Find where the given text appears and provide that cell's center as [x, y] coordinate. 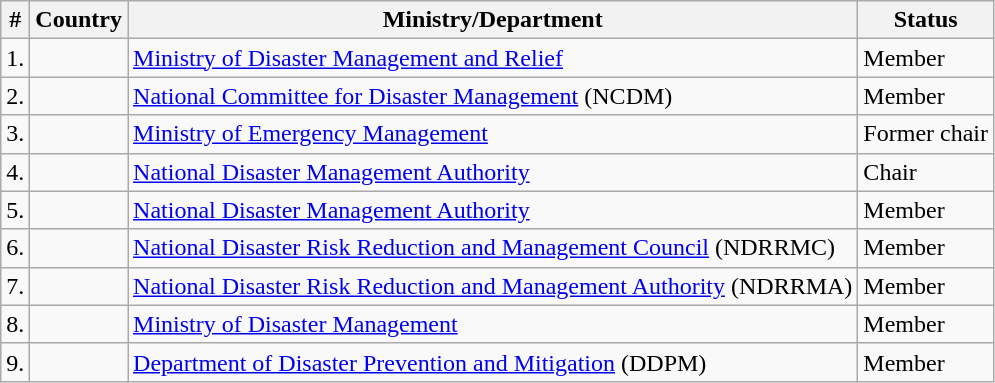
Ministry of Disaster Management and Relief [493, 58]
3. [16, 134]
National Committee for Disaster Management (NCDM) [493, 96]
Ministry of Disaster Management [493, 324]
# [16, 20]
Ministry/Department [493, 20]
National Disaster Risk Reduction and Management Council (NDRRMC) [493, 248]
Chair [926, 172]
5. [16, 210]
Country [79, 20]
4. [16, 172]
2. [16, 96]
Status [926, 20]
Ministry of Emergency Management [493, 134]
9. [16, 362]
National Disaster Risk Reduction and Management Authority (NDRRMA) [493, 286]
6. [16, 248]
Former chair [926, 134]
Department of Disaster Prevention and Mitigation (DDPM) [493, 362]
7. [16, 286]
8. [16, 324]
1. [16, 58]
